Provide the [X, Y] coordinate of the cell's center where the given text is located.  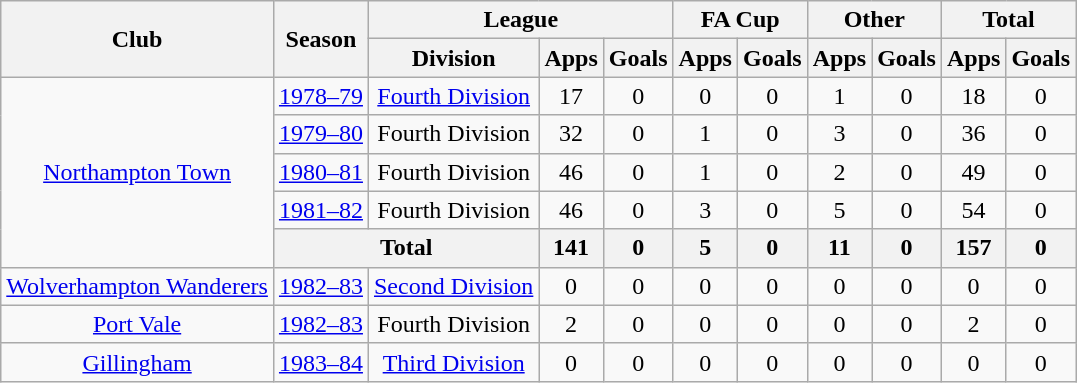
Third Division [453, 362]
Wolverhampton Wanderers [138, 286]
54 [973, 210]
141 [571, 248]
17 [571, 96]
1978–79 [320, 96]
36 [973, 134]
Gillingham [138, 362]
1983–84 [320, 362]
FA Cup [740, 20]
1981–82 [320, 210]
11 [839, 248]
32 [571, 134]
18 [973, 96]
157 [973, 248]
League [520, 20]
1979–80 [320, 134]
Club [138, 39]
Port Vale [138, 324]
1980–81 [320, 172]
Other [874, 20]
Second Division [453, 286]
49 [973, 172]
Division [453, 58]
Northampton Town [138, 172]
Season [320, 39]
